For the text-containing cell, return its midpoint in [X, Y] coordinate format. 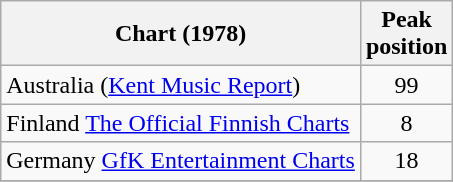
Chart (1978) [181, 34]
Australia (Kent Music Report) [181, 85]
Germany GfK Entertainment Charts [181, 161]
18 [406, 161]
Peakposition [406, 34]
Finland The Official Finnish Charts [181, 123]
99 [406, 85]
8 [406, 123]
